Search for the cell housing the specified text and yield its (X, Y) center coordinate. 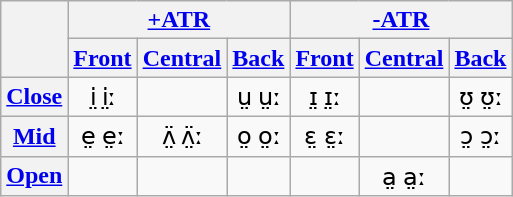
ʌ̤̈ ʌ̤̈ː (182, 136)
ṳ ṳː (258, 97)
Mid (34, 136)
Open (34, 176)
a̤ a̤ː (404, 176)
i̤ i̤ː (102, 97)
ɔ̤ ɔ̤ː (480, 136)
e̤ e̤ː (102, 136)
ʊ̤ ʊ̤ː (480, 97)
+ATR (179, 20)
ɛ̤ ɛ̤ː (324, 136)
ɪ̤ ɪ̤ː (324, 97)
o̤ o̤ː (258, 136)
-ATR (401, 20)
Close (34, 97)
